Search for the cell housing the specified text and yield its (X, Y) center coordinate. 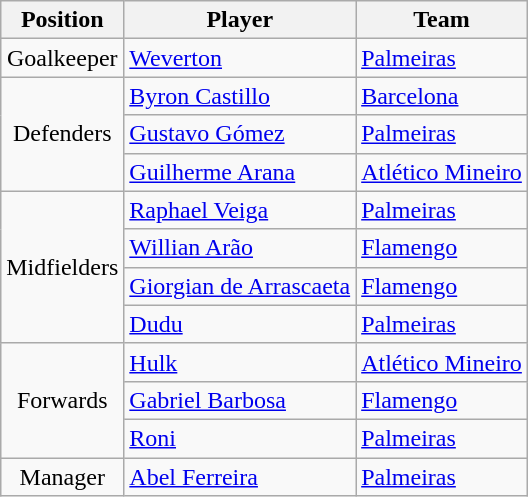
Weverton (240, 58)
Goalkeeper (62, 58)
Raphael Veiga (240, 210)
Willian Arão (240, 248)
Abel Ferreira (240, 477)
Dudu (240, 324)
Roni (240, 438)
Forwards (62, 400)
Defenders (62, 134)
Position (62, 20)
Barcelona (442, 96)
Player (240, 20)
Giorgian de Arrascaeta (240, 286)
Gabriel Barbosa (240, 400)
Manager (62, 477)
Midfielders (62, 267)
Gustavo Gómez (240, 134)
Team (442, 20)
Byron Castillo (240, 96)
Hulk (240, 362)
Guilherme Arana (240, 172)
